Scan for the cell matching the given text and deliver its (X, Y) coordinate at center. 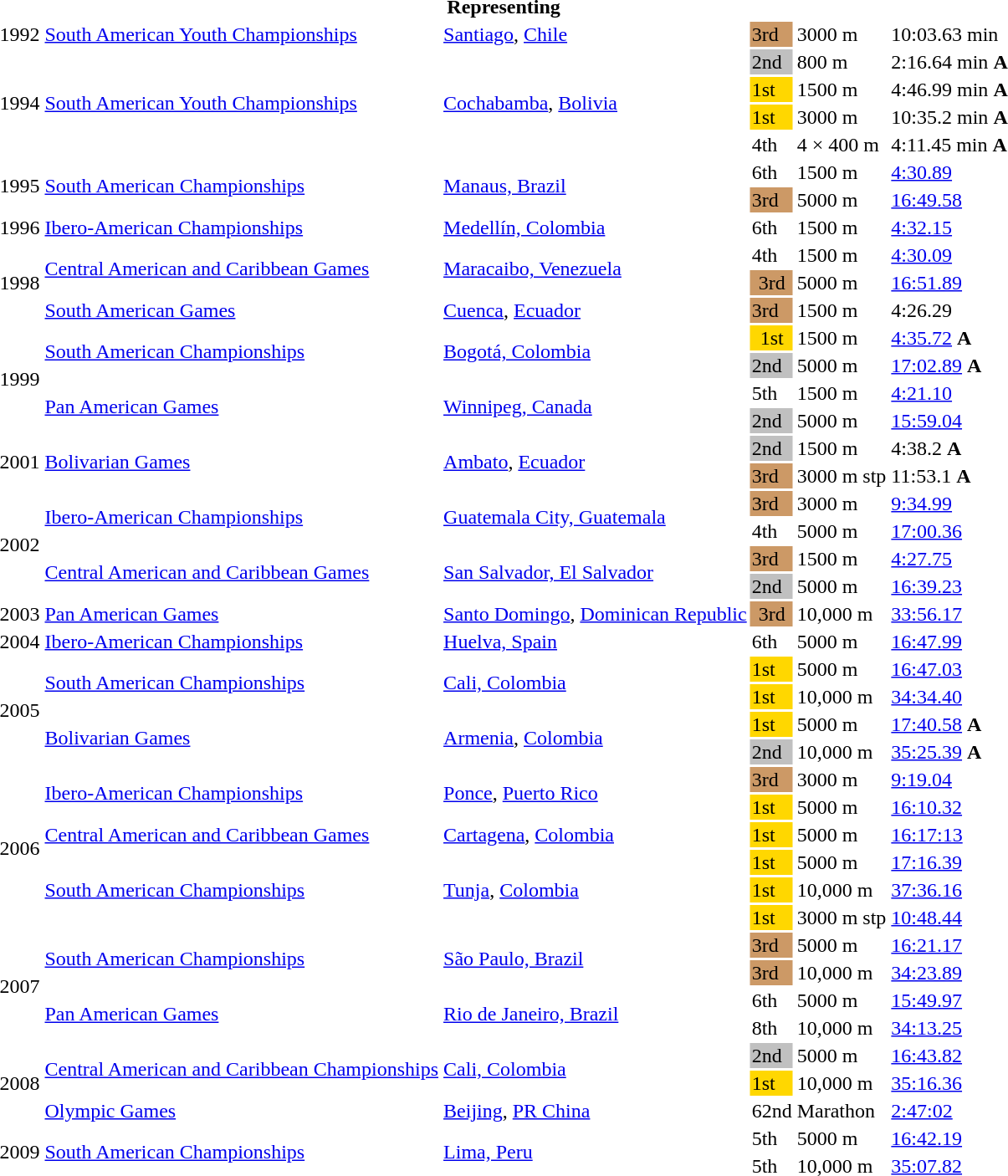
Ponce, Puerto Rico (596, 793)
Huelva, Spain (596, 642)
South American Games (242, 310)
Guatemala City, Guatemala (596, 517)
4 × 400 m (842, 145)
Marathon (842, 1111)
Manaus, Brazil (596, 186)
800 m (842, 62)
8th (771, 1028)
São Paulo, Brazil (596, 959)
Rio de Janeiro, Brazil (596, 1014)
Medellín, Colombia (596, 228)
Cuenca, Ecuador (596, 310)
62nd (771, 1111)
Beijing, PR China (596, 1111)
Santiago, Chile (596, 34)
Santo Domingo, Dominican Republic (596, 614)
Central American and Caribbean Championships (242, 1069)
Bogotá, Colombia (596, 351)
Maracaibo, Venezuela (596, 269)
Winnipeg, Canada (596, 406)
Tunja, Colombia (596, 890)
Armenia, Colombia (596, 738)
San Salvador, El Salvador (596, 572)
Cochabamba, Bolivia (596, 104)
Olympic Games (242, 1111)
Ambato, Ecuador (596, 462)
Cartagena, Colombia (596, 835)
